Provide the [x, y] coordinate of the cell's center where the given text is located.  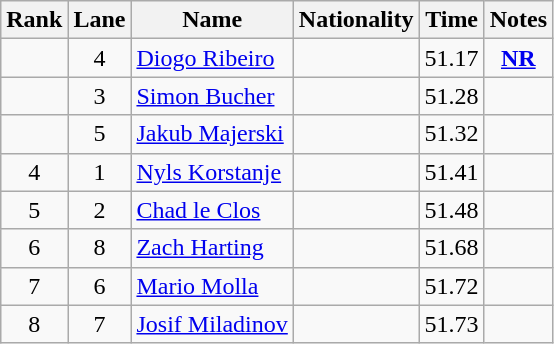
2 [100, 210]
Chad le Clos [212, 210]
3 [100, 96]
Time [452, 20]
NR [518, 58]
51.73 [452, 324]
Lane [100, 20]
1 [100, 172]
Nyls Korstanje [212, 172]
Rank [34, 20]
51.32 [452, 134]
51.41 [452, 172]
Zach Harting [212, 248]
Diogo Ribeiro [212, 58]
51.48 [452, 210]
Mario Molla [212, 286]
Jakub Majerski [212, 134]
Simon Bucher [212, 96]
Josif Miladinov [212, 324]
Nationality [356, 20]
51.17 [452, 58]
51.68 [452, 248]
Name [212, 20]
51.72 [452, 286]
51.28 [452, 96]
Notes [518, 20]
